Pinpoint the cell where the given text exists, returning its [X, Y] midpoint coordinate. 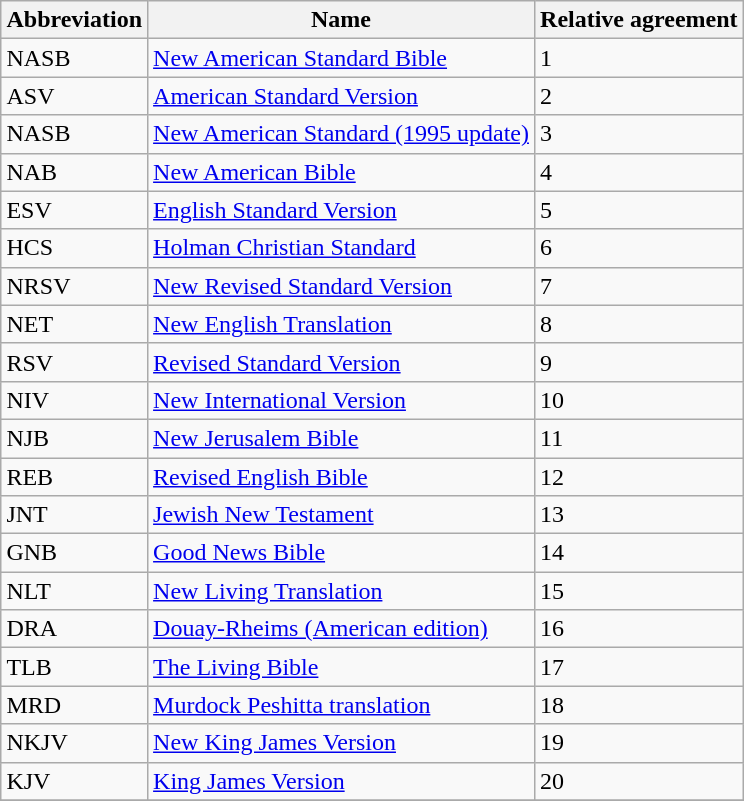
New English Translation [342, 324]
6 [640, 248]
20 [640, 781]
17 [640, 667]
4 [640, 172]
13 [640, 515]
9 [640, 362]
Murdock Peshitta translation [342, 705]
Relative agreement [640, 20]
REB [74, 477]
NET [74, 324]
Jewish New Testament [342, 515]
HCS [74, 248]
NRSV [74, 286]
8 [640, 324]
Abbreviation [74, 20]
New American Standard Bible [342, 58]
JNT [74, 515]
New Living Translation [342, 591]
The Living Bible [342, 667]
NKJV [74, 743]
KJV [74, 781]
NIV [74, 400]
Douay-Rheims (American edition) [342, 629]
RSV [74, 362]
2 [640, 96]
18 [640, 705]
New King James Version [342, 743]
Name [342, 20]
Holman Christian Standard [342, 248]
15 [640, 591]
DRA [74, 629]
NLT [74, 591]
10 [640, 400]
ASV [74, 96]
11 [640, 438]
19 [640, 743]
ESV [74, 210]
GNB [74, 553]
5 [640, 210]
New Revised Standard Version [342, 286]
New Jerusalem Bible [342, 438]
NAB [74, 172]
King James Version [342, 781]
New American Standard (1995 update) [342, 134]
English Standard Version [342, 210]
American Standard Version [342, 96]
1 [640, 58]
MRD [74, 705]
3 [640, 134]
TLB [74, 667]
Revised Standard Version [342, 362]
14 [640, 553]
Revised English Bible [342, 477]
7 [640, 286]
16 [640, 629]
NJB [74, 438]
12 [640, 477]
Good News Bible [342, 553]
New International Version [342, 400]
New American Bible [342, 172]
